Determine the (x, y) coordinate at the center of the cell enclosing the given text.  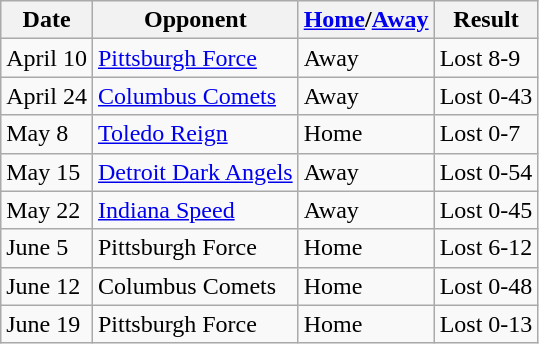
Home/Away (366, 20)
Date (47, 20)
Lost 0-13 (486, 324)
Lost 0-7 (486, 134)
Lost 0-48 (486, 286)
Indiana Speed (195, 210)
Lost 6-12 (486, 248)
Lost 8-9 (486, 58)
Toledo Reign (195, 134)
June 12 (47, 286)
Detroit Dark Angels (195, 172)
June 5 (47, 248)
April 24 (47, 96)
May 15 (47, 172)
June 19 (47, 324)
May 22 (47, 210)
Opponent (195, 20)
May 8 (47, 134)
Result (486, 20)
Lost 0-43 (486, 96)
Lost 0-45 (486, 210)
April 10 (47, 58)
Lost 0-54 (486, 172)
